Provide the (X, Y) coordinate of the cell's center where the given text is located.  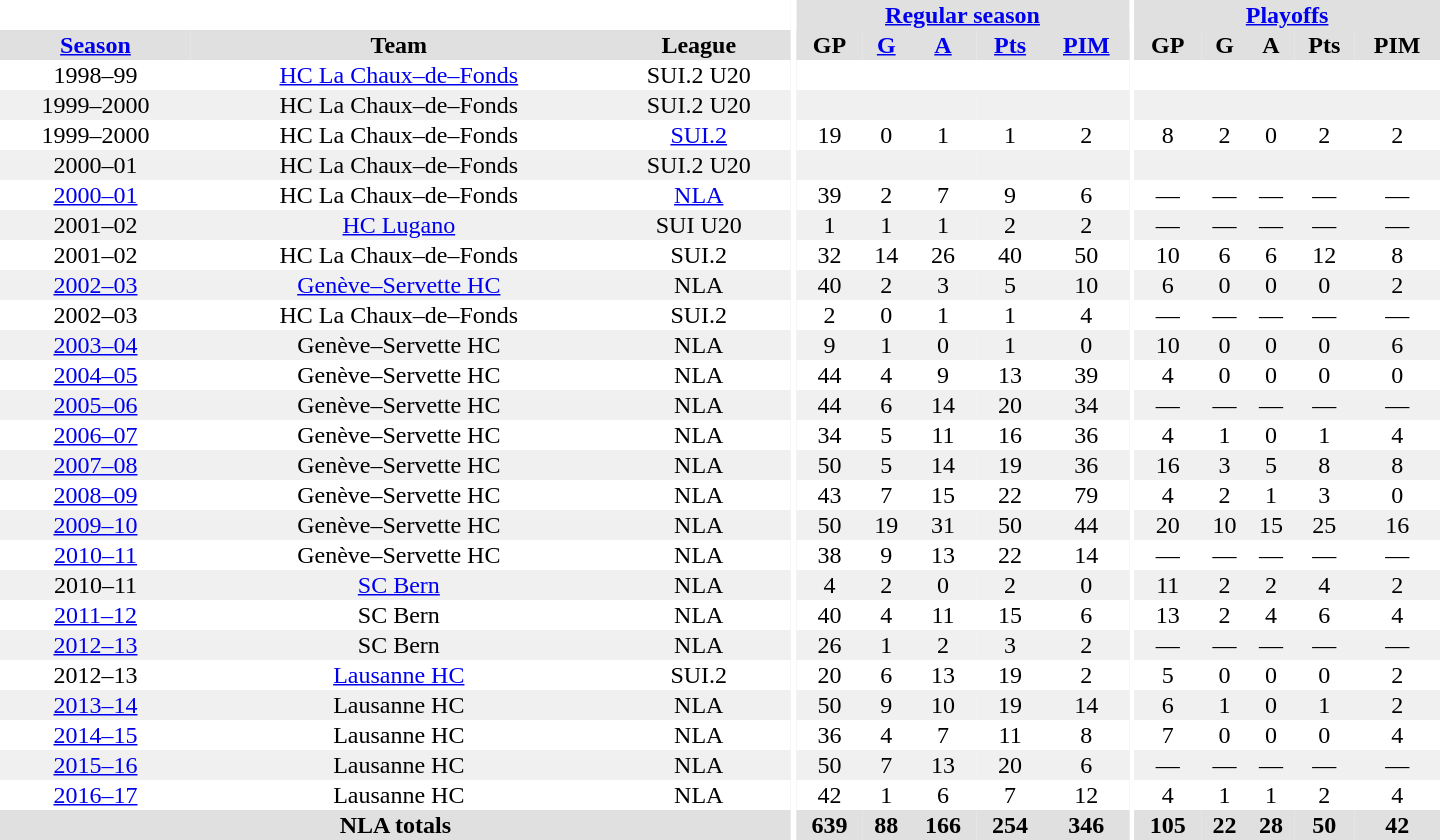
2015–16 (96, 765)
Playoffs (1287, 15)
2011–12 (96, 615)
1998–99 (96, 75)
2016–17 (96, 795)
2003–04 (96, 345)
2013–14 (96, 705)
79 (1086, 495)
2014–15 (96, 735)
League (699, 45)
2004–05 (96, 375)
32 (830, 255)
2008–09 (96, 495)
HC Lugano (399, 225)
639 (830, 825)
NLA totals (396, 825)
2007–08 (96, 465)
88 (886, 825)
2006–07 (96, 435)
Season (96, 45)
105 (1168, 825)
38 (830, 555)
31 (942, 525)
166 (942, 825)
25 (1324, 525)
43 (830, 495)
SUI U20 (699, 225)
Team (399, 45)
28 (1271, 825)
2005–06 (96, 405)
2009–10 (96, 525)
346 (1086, 825)
254 (1010, 825)
Regular season (962, 15)
